Return (X, Y) of the center of cell containing provided text 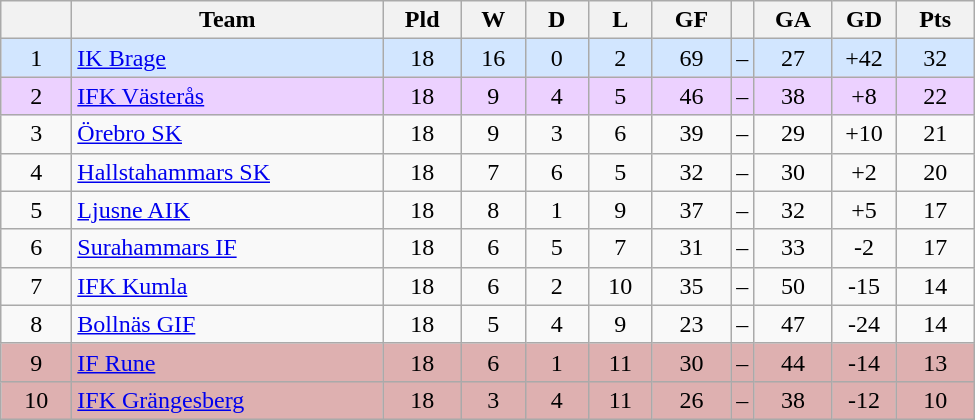
+5 (864, 210)
37 (692, 210)
27 (794, 58)
IK Brage (228, 58)
20 (936, 172)
21 (936, 134)
+8 (864, 96)
Hallstahammars SK (228, 172)
33 (794, 248)
26 (692, 400)
D (557, 20)
-15 (864, 286)
W (493, 20)
Ljusne AIK (228, 210)
29 (794, 134)
23 (692, 324)
GA (794, 20)
IFK Kumla (228, 286)
+42 (864, 58)
69 (692, 58)
-24 (864, 324)
GF (692, 20)
IFK Grängesberg (228, 400)
Team (228, 20)
L (621, 20)
IFK Västerås (228, 96)
50 (794, 286)
46 (692, 96)
-12 (864, 400)
-2 (864, 248)
31 (692, 248)
35 (692, 286)
Bollnäs GIF (228, 324)
16 (493, 58)
Örebro SK (228, 134)
+2 (864, 172)
47 (794, 324)
44 (794, 362)
13 (936, 362)
Surahammars IF (228, 248)
Pts (936, 20)
-14 (864, 362)
GD (864, 20)
22 (936, 96)
IF Rune (228, 362)
0 (557, 58)
39 (692, 134)
+10 (864, 134)
Pld (422, 20)
